Detect which cell encompasses the target text, then output its [x, y] center coordinate. 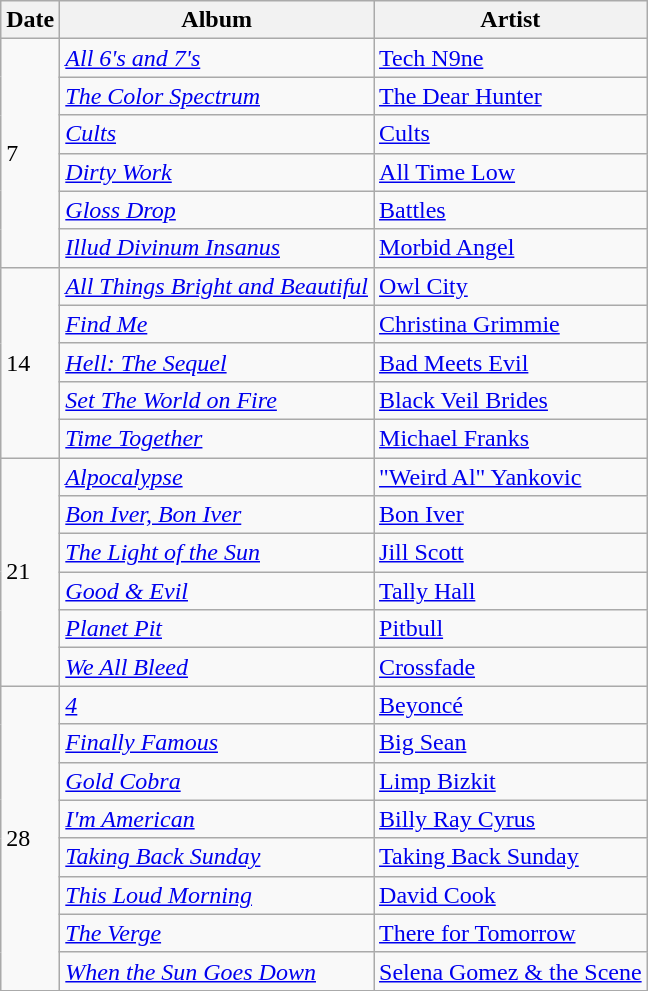
The Light of the Sun [217, 553]
All Things Bright and Beautiful [217, 286]
The Color Spectrum [217, 96]
Tally Hall [511, 591]
Set The World on Fire [217, 400]
When the Sun Goes Down [217, 971]
Hell: The Sequel [217, 362]
Battles [511, 210]
Morbid Angel [511, 248]
Illud Divinum Insanus [217, 248]
There for Tomorrow [511, 933]
14 [30, 362]
Owl City [511, 286]
Bad Meets Evil [511, 362]
Gold Cobra [217, 781]
The Dear Hunter [511, 96]
Jill Scott [511, 553]
We All Bleed [217, 667]
All 6's and 7's [217, 58]
28 [30, 838]
Bon Iver, Bon Iver [217, 515]
Time Together [217, 438]
Alpocalypse [217, 477]
Gloss Drop [217, 210]
21 [30, 572]
Date [30, 20]
Finally Famous [217, 743]
Beyoncé [511, 705]
Tech N9ne [511, 58]
Find Me [217, 324]
Big Sean [511, 743]
Limp Bizkit [511, 781]
David Cook [511, 895]
Bon Iver [511, 515]
7 [30, 153]
Black Veil Brides [511, 400]
"Weird Al" Yankovic [511, 477]
4 [217, 705]
Dirty Work [217, 172]
Michael Franks [511, 438]
Artist [511, 20]
Album [217, 20]
I'm American [217, 819]
Good & Evil [217, 591]
Christina Grimmie [511, 324]
All Time Low [511, 172]
Crossfade [511, 667]
The Verge [217, 933]
Pitbull [511, 629]
Planet Pit [217, 629]
Billy Ray Cyrus [511, 819]
This Loud Morning [217, 895]
Selena Gomez & the Scene [511, 971]
